Provide the [X, Y] coordinate of the cell's center where the given text is located.  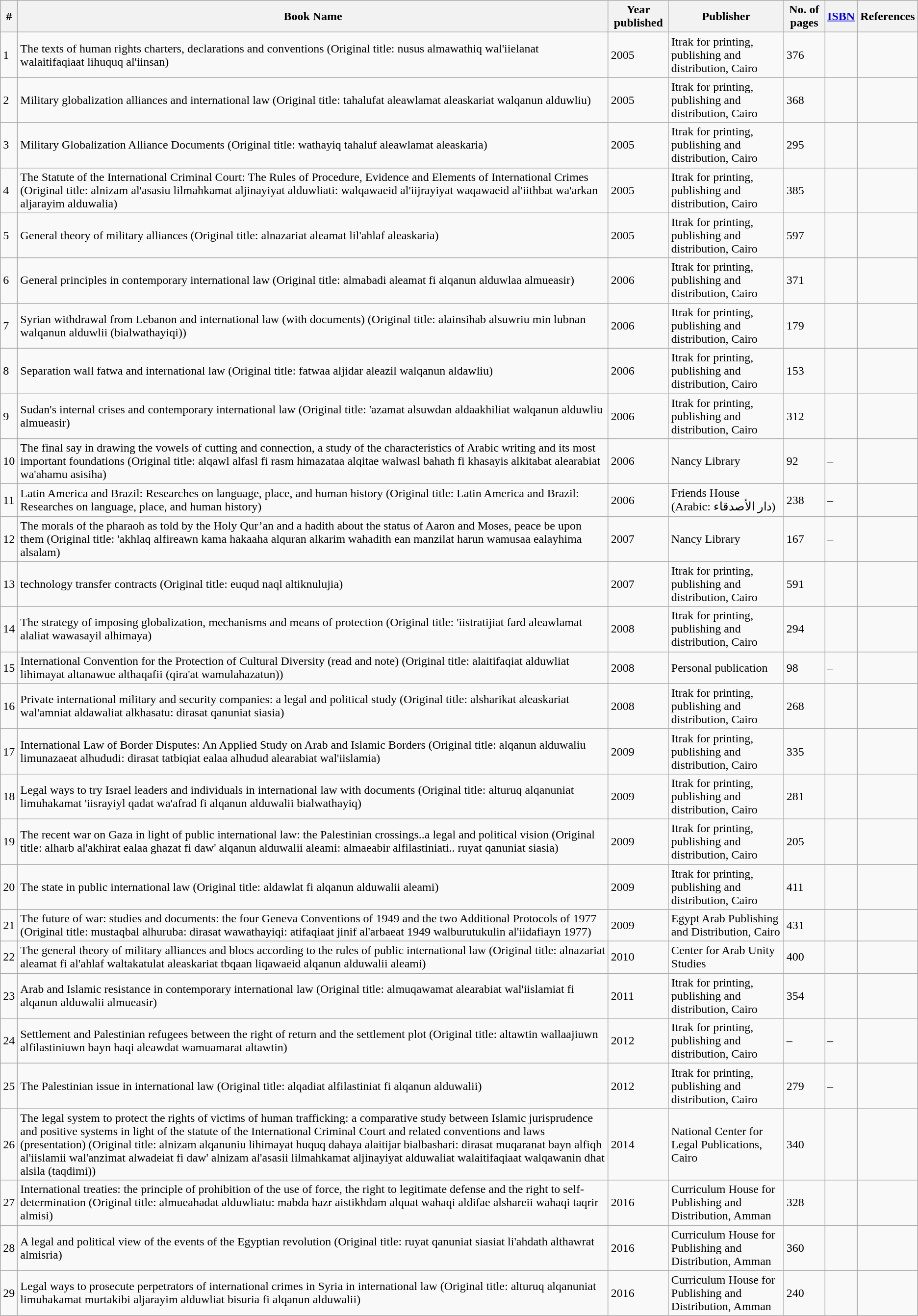
328 [804, 1203]
14 [9, 629]
20 [9, 886]
technology transfer contracts (Original title: euqud naql altiknulujia) [313, 584]
18 [9, 796]
98 [804, 668]
References [888, 17]
312 [804, 416]
153 [804, 371]
238 [804, 500]
27 [9, 1203]
8 [9, 371]
268 [804, 706]
Sudan's internal crises and contemporary international law (Original title: 'azamat alsuwdan aldaakhiliat walqanun alduwliu almueasir) [313, 416]
294 [804, 629]
26 [9, 1144]
The strategy of imposing globalization, mechanisms and means of protection (Original title: 'iistratijiat fard aleawlamat alaliat wawasayil alhimaya) [313, 629]
The Palestinian issue in international law (Original title: alqadiat alfilastiniat fi alqanun alduwalii) [313, 1086]
29 [9, 1293]
591 [804, 584]
205 [804, 841]
12 [9, 539]
A legal and political view of the events of the Egyptian revolution (Original title: ruyat qanuniat siasiat li'ahdath althawrat almisria) [313, 1248]
335 [804, 751]
279 [804, 1086]
Center for Arab Unity Studies [726, 957]
597 [804, 235]
Egypt Arab Publishing and Distribution, Cairo [726, 926]
6 [9, 280]
21 [9, 926]
411 [804, 886]
2010 [638, 957]
400 [804, 957]
295 [804, 145]
16 [9, 706]
Publisher [726, 17]
368 [804, 100]
240 [804, 1293]
281 [804, 796]
The state in public international law (Original title: aldawlat fi alqanun alduwalii aleami) [313, 886]
179 [804, 326]
167 [804, 539]
2011 [638, 996]
1 [9, 55]
2 [9, 100]
2014 [638, 1144]
National Center for Legal Publications, Cairo [726, 1144]
Separation wall fatwa and international law (Original title: fatwaa aljidar aleazil walqanun aldawliu) [313, 371]
Book Name [313, 17]
Friends House (Arabic: دار الأصدقاء) [726, 500]
11 [9, 500]
354 [804, 996]
General theory of military alliances (Original title: alnazariat aleamat lil'ahlaf aleaskaria) [313, 235]
10 [9, 461]
24 [9, 1041]
431 [804, 926]
376 [804, 55]
371 [804, 280]
7 [9, 326]
360 [804, 1248]
13 [9, 584]
4 [9, 190]
Year published [638, 17]
19 [9, 841]
Military Globalization Alliance Documents (Original title: wathayiq tahaluf aleawlamat aleaskaria) [313, 145]
# [9, 17]
ISBN [841, 17]
General principles in contemporary international law (Original title: almabadi aleamat fi alqanun alduwlaa almueasir) [313, 280]
3 [9, 145]
25 [9, 1086]
385 [804, 190]
17 [9, 751]
340 [804, 1144]
The texts of human rights charters, declarations and conventions (Original title: nusus almawathiq wal'iielanat walaitifaqiaat lihuquq al'iinsan) [313, 55]
Arab and Islamic resistance in contemporary international law (Original title: almuqawamat alearabiat wal'iislamiat fi alqanun alduwalii almueasir) [313, 996]
15 [9, 668]
5 [9, 235]
9 [9, 416]
22 [9, 957]
28 [9, 1248]
92 [804, 461]
No. of pages [804, 17]
Military globalization alliances and international law (Original title: tahalufat aleawlamat aleaskariat walqanun alduwliu) [313, 100]
23 [9, 996]
Personal publication [726, 668]
